Search for the cell housing the specified text and yield its (x, y) center coordinate. 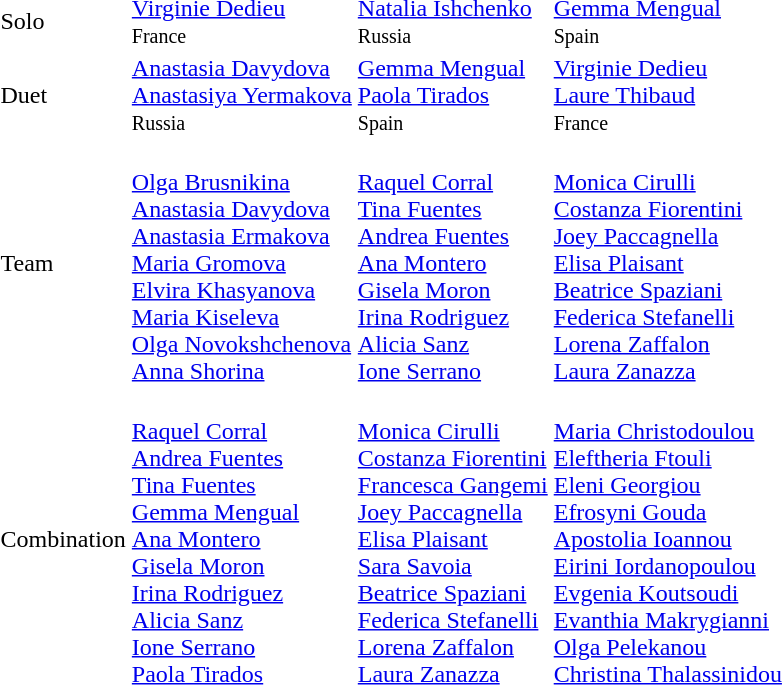
Gemma MengualPaola TiradosSpain (452, 95)
Raquel CorralTina FuentesAndrea FuentesAna MonteroGisela MoronIrina RodriguezAlicia SanzIone Serrano (452, 263)
Anastasia DavydovaAnastasiya YermakovaRussia (242, 95)
Olga BrusnikinaAnastasia DavydovaAnastasia ErmakovaMaria GromovaElvira KhasyanovaMaria KiselevaOlga NovokshchenovaAnna Shorina (242, 263)
